For the text-containing cell, return its midpoint in [X, Y] coordinate format. 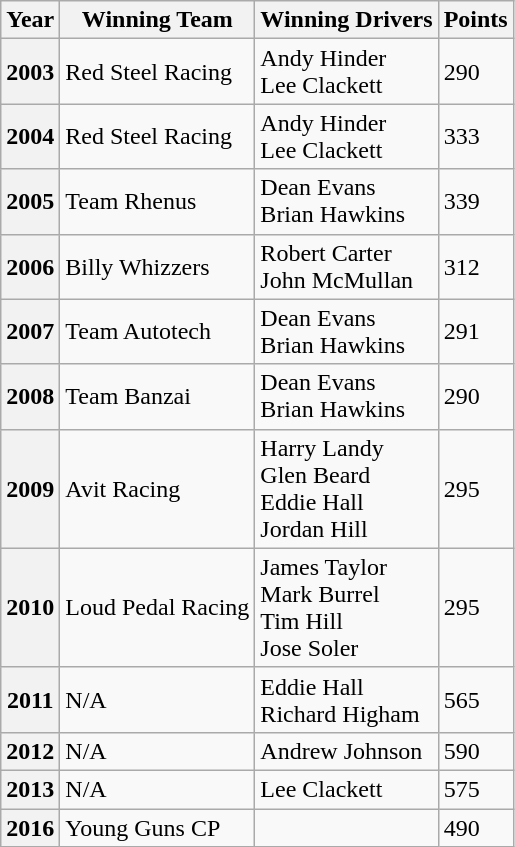
Year [30, 20]
Winning Drivers [346, 20]
2013 [30, 789]
Points [476, 20]
291 [476, 332]
2009 [30, 488]
Harry LandyGlen BeardEddie HallJordan Hill [346, 488]
2012 [30, 751]
Winning Team [158, 20]
Robert CarterJohn McMullan [346, 266]
2007 [30, 332]
Team Rhenus [158, 202]
2006 [30, 266]
312 [476, 266]
339 [476, 202]
490 [476, 827]
590 [476, 751]
Young Guns CP [158, 827]
Billy Whizzers [158, 266]
2008 [30, 396]
Loud Pedal Racing [158, 608]
2010 [30, 608]
Team Banzai [158, 396]
James TaylorMark BurrelTim HillJose Soler [346, 608]
2003 [30, 72]
2016 [30, 827]
2005 [30, 202]
2011 [30, 700]
Lee Clackett [346, 789]
2004 [30, 136]
Team Autotech [158, 332]
Andrew Johnson [346, 751]
575 [476, 789]
Eddie HallRichard Higham [346, 700]
Avit Racing [158, 488]
565 [476, 700]
333 [476, 136]
